Scan for the cell matching the given text and deliver its [X, Y] coordinate at center. 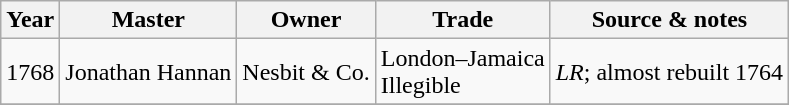
London–JamaicaIllegible [462, 72]
LR; almost rebuilt 1764 [669, 72]
1768 [30, 72]
Source & notes [669, 20]
Year [30, 20]
Nesbit & Co. [306, 72]
Jonathan Hannan [148, 72]
Trade [462, 20]
Master [148, 20]
Owner [306, 20]
